From the cell containing the given text, extract its center point as [x, y] coordinate. 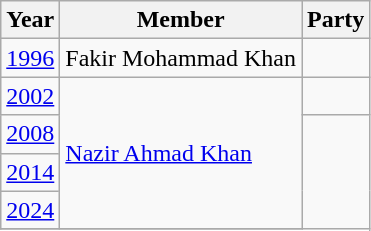
Member [181, 20]
2014 [30, 172]
Party [336, 20]
2024 [30, 210]
Fakir Mohammad Khan [181, 58]
Year [30, 20]
Nazir Ahmad Khan [181, 153]
2008 [30, 134]
1996 [30, 58]
2002 [30, 96]
